Locate the cell with the specified text and output its [x, y] center coordinate. 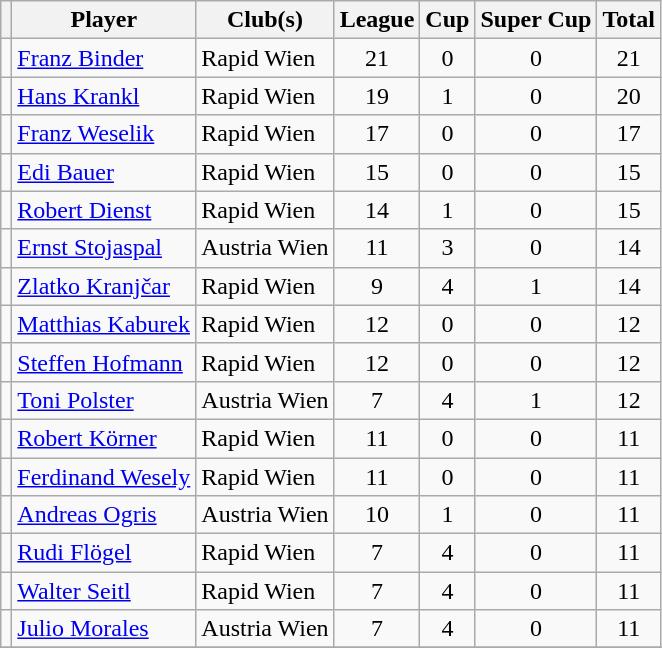
Total [629, 20]
Robert Körner [104, 438]
10 [377, 515]
Walter Seitl [104, 591]
Andreas Ogris [104, 515]
Matthias Kaburek [104, 324]
Player [104, 20]
3 [448, 248]
Franz Binder [104, 58]
Super Cup [536, 20]
Franz Weselik [104, 134]
19 [377, 96]
Zlatko Kranjčar [104, 286]
Robert Dienst [104, 210]
Rudi Flögel [104, 553]
League [377, 20]
Ferdinand Wesely [104, 477]
Edi Bauer [104, 172]
Steffen Hofmann [104, 362]
Club(s) [265, 20]
20 [629, 96]
Julio Morales [104, 629]
Toni Polster [104, 400]
Cup [448, 20]
Hans Krankl [104, 96]
9 [377, 286]
Ernst Stojaspal [104, 248]
